For the text-containing cell, return its midpoint in [x, y] coordinate format. 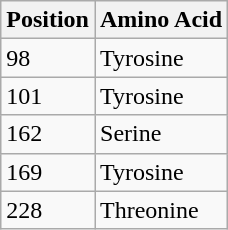
101 [48, 96]
162 [48, 134]
Serine [160, 134]
98 [48, 58]
228 [48, 210]
Threonine [160, 210]
Amino Acid [160, 20]
Position [48, 20]
169 [48, 172]
